Scan for the cell matching the given text and deliver its (X, Y) coordinate at center. 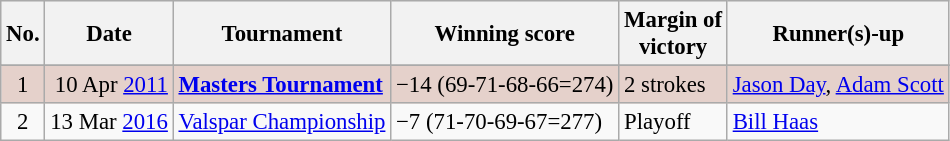
13 Mar 2016 (109, 122)
Masters Tournament (282, 85)
Playoff (674, 122)
Date (109, 34)
Tournament (282, 34)
2 strokes (674, 85)
Valspar Championship (282, 122)
Bill Haas (838, 122)
2 (23, 122)
−14 (69-71-68-66=274) (505, 85)
No. (23, 34)
Winning score (505, 34)
10 Apr 2011 (109, 85)
−7 (71-70-69-67=277) (505, 122)
1 (23, 85)
Jason Day, Adam Scott (838, 85)
Runner(s)-up (838, 34)
Margin ofvictory (674, 34)
